Capture the cell that displays the provided text and extract its (X, Y) central coordinate. 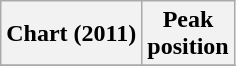
Chart (2011) (72, 34)
Peakposition (188, 34)
